Provide the (X, Y) coordinate of the cell's center where the given text is located.  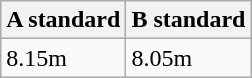
8.15m (64, 58)
8.05m (188, 58)
B standard (188, 20)
A standard (64, 20)
